Identify which cell holds the provided text, then report its (x, y) central coordinate. 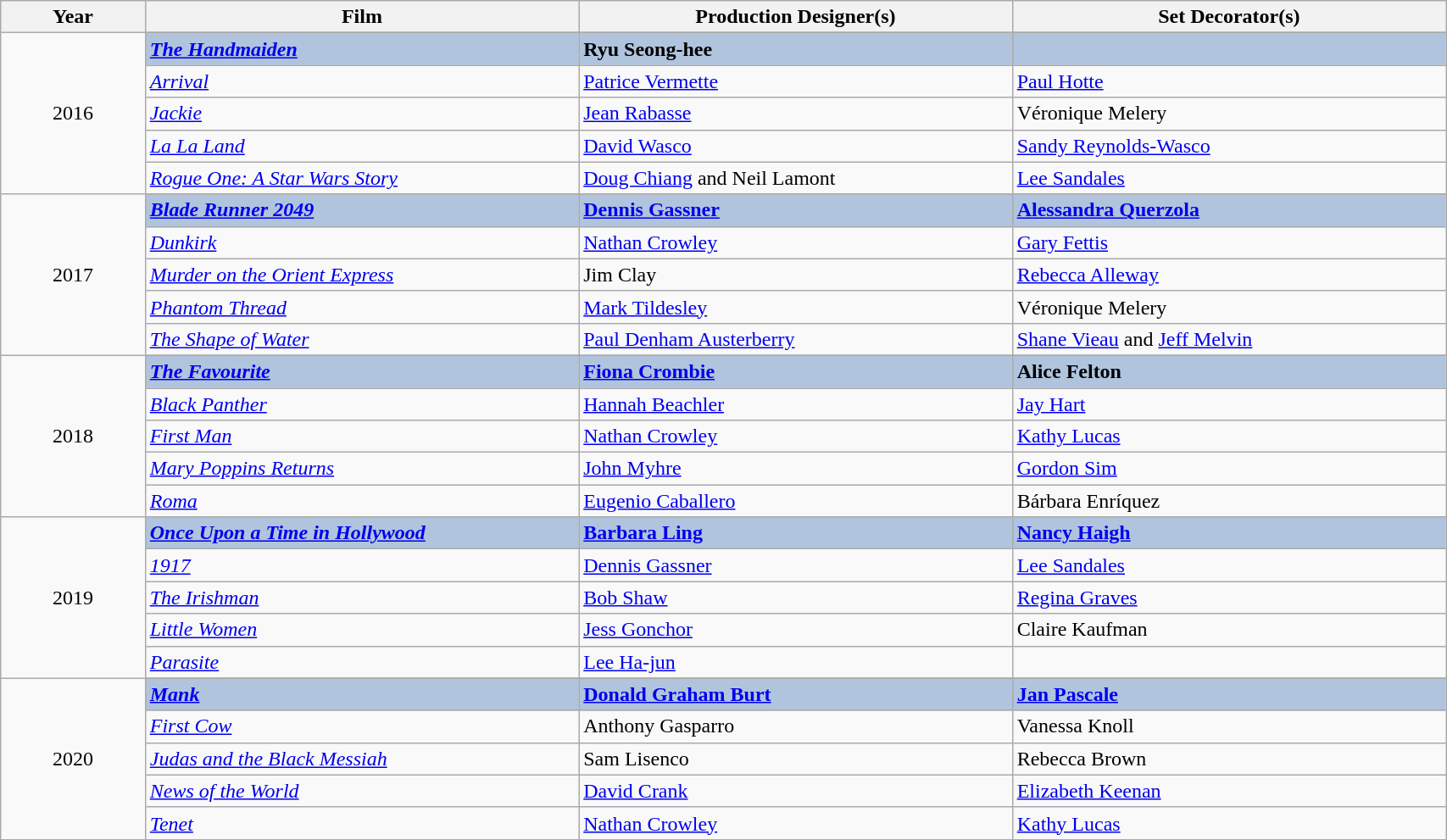
2019 (73, 598)
Sandy Reynolds-Wasco (1229, 146)
Jay Hart (1229, 404)
Rogue One: A Star Wars Story (361, 178)
Rebecca Alleway (1229, 275)
Lee Ha-jun (795, 662)
Judas and the Black Messiah (361, 759)
Production Designer(s) (795, 17)
Ryu Seong-hee (795, 49)
Bárbara Enríquez (1229, 501)
The Irishman (361, 598)
Mark Tildesley (795, 307)
2017 (73, 275)
Blade Runner 2049 (361, 210)
1917 (361, 565)
2016 (73, 114)
Hannah Beachler (795, 404)
Jan Pascale (1229, 694)
La La Land (361, 146)
Tenet (361, 823)
Jean Rabasse (795, 114)
News of the World (361, 791)
The Shape of Water (361, 339)
Black Panther (361, 404)
Sam Lisenco (795, 759)
Set Decorator(s) (1229, 17)
Mank (361, 694)
Jackie (361, 114)
Barbara Ling (795, 533)
First Cow (361, 726)
First Man (361, 437)
Paul Hotte (1229, 81)
Murder on the Orient Express (361, 275)
David Crank (795, 791)
John Myhre (795, 469)
Alessandra Querzola (1229, 210)
The Handmaiden (361, 49)
Rebecca Brown (1229, 759)
Eugenio Caballero (795, 501)
Mary Poppins Returns (361, 469)
Claire Kaufman (1229, 630)
Little Women (361, 630)
Bob Shaw (795, 598)
Paul Denham Austerberry (795, 339)
The Favourite (361, 371)
2020 (73, 759)
Dunkirk (361, 242)
2018 (73, 436)
Arrival (361, 81)
Anthony Gasparro (795, 726)
Donald Graham Burt (795, 694)
Alice Felton (1229, 371)
Nancy Haigh (1229, 533)
David Wasco (795, 146)
Vanessa Knoll (1229, 726)
Roma (361, 501)
Patrice Vermette (795, 81)
Shane Vieau and Jeff Melvin (1229, 339)
Gary Fettis (1229, 242)
Elizabeth Keenan (1229, 791)
Regina Graves (1229, 598)
Doug Chiang and Neil Lamont (795, 178)
Once Upon a Time in Hollywood (361, 533)
Parasite (361, 662)
Jess Gonchor (795, 630)
Film (361, 17)
Fiona Crombie (795, 371)
Phantom Thread (361, 307)
Year (73, 17)
Gordon Sim (1229, 469)
Jim Clay (795, 275)
